Locate the cell with the specified text and output its [x, y] center coordinate. 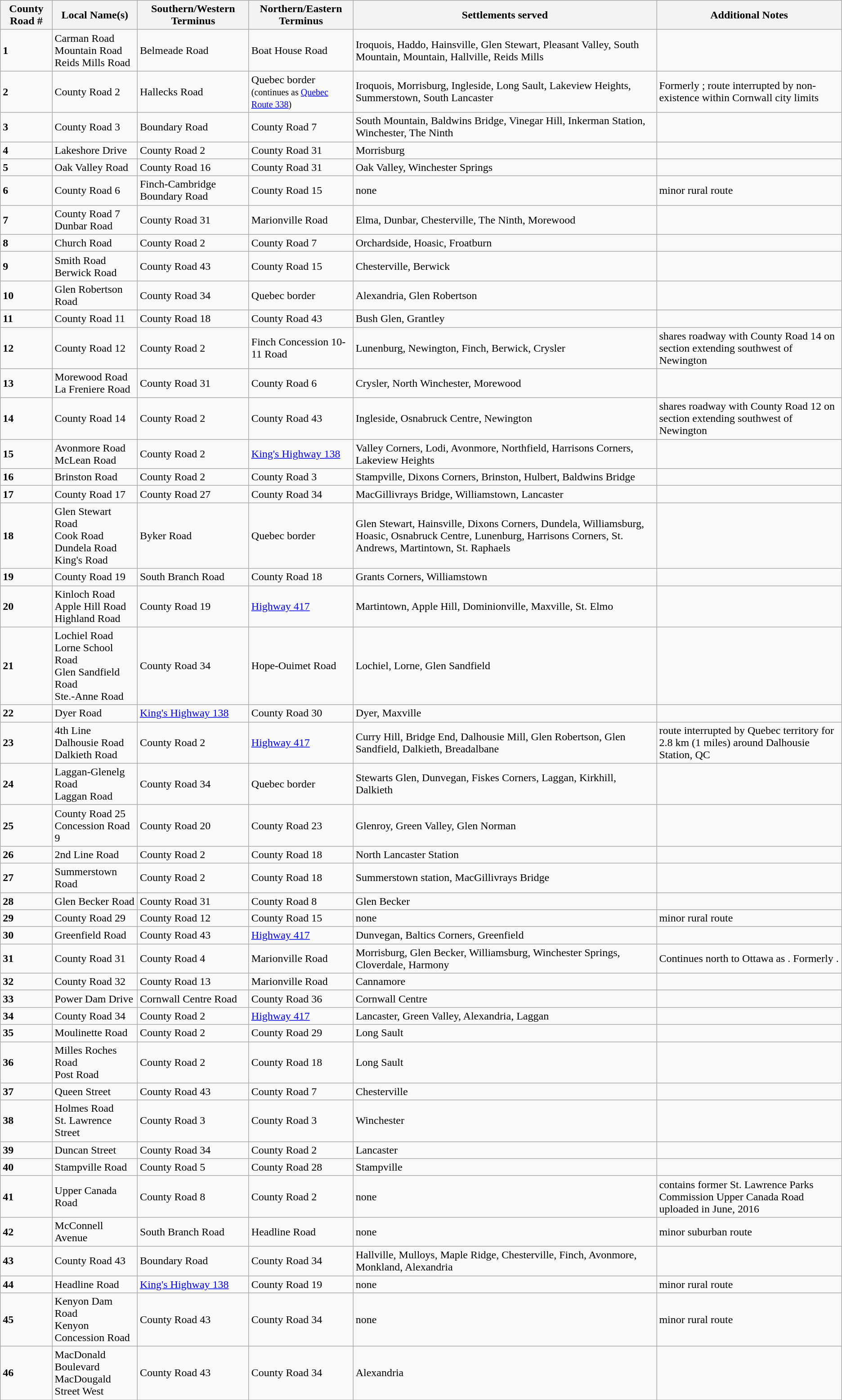
Finch Concession 10-11 Road [301, 348]
Stewarts Glen, Dunvegan, Fiskes Corners, Laggan, Kirkhill, Dalkieth [505, 784]
Duncan Street [94, 1150]
Martintown, Apple Hill, Dominionville, Maxville, St. Elmo [505, 606]
18 [26, 536]
Power Dam Drive [94, 999]
Lancaster [505, 1150]
40 [26, 1167]
45 [26, 1319]
32 [26, 982]
County Road 17 [94, 494]
North Lancaster Station [505, 854]
County Road 14 [94, 419]
20 [26, 606]
Ingleside, Osnabruck Centre, Newington [505, 419]
McConnell Avenue [94, 1231]
35 [26, 1033]
Lakeshore Drive [94, 150]
Quebec border(continues as Quebec Route 338) [301, 92]
46 [26, 1373]
29 [26, 918]
County Road 20 [193, 825]
Dyer Road [94, 713]
Morewood RoadLa Freniere Road [94, 383]
Additional Notes [749, 15]
26 [26, 854]
MacGillivrays Bridge, Williamstown, Lancaster [505, 494]
route interrupted by Quebec territory for 2.8 km (1 miles) around Dalhousie Station, QC [749, 742]
Morrisburg [505, 150]
Glen Becker Road [94, 901]
Bush Glen, Grantley [505, 318]
28 [26, 901]
7 [26, 219]
22 [26, 713]
Crysler, North Winchester, Morewood [505, 383]
Cornwall Centre Road [193, 999]
County Road 23 [301, 825]
shares roadway with County Road 12 on section extending southwest of Newington [749, 419]
County Road 25Concession Road 9 [94, 825]
Brinston Road [94, 477]
17 [26, 494]
Morrisburg, Glen Becker, Williamsburg, Winchester Springs, Cloverdale, Harmony [505, 959]
shares roadway with County Road 14 on section extending southwest of Newington [749, 348]
12 [26, 348]
Moulinette Road [94, 1033]
County Road # [26, 15]
Kenyon Dam RoadKenyon Concession Road [94, 1319]
County Road 7Dunbar Road [94, 219]
Upper Canada Road [94, 1196]
Alexandria, Glen Robertson [505, 295]
Hallville, Mulloys, Maple Ridge, Chesterville, Finch, Avonmore, Monkland, Alexandria [505, 1261]
38 [26, 1121]
19 [26, 577]
Queen Street [94, 1091]
16 [26, 477]
36 [26, 1062]
5 [26, 167]
39 [26, 1150]
Grants Corners, Williamstown [505, 577]
Alexandria [505, 1373]
Lunenburg, Newington, Finch, Berwick, Crysler [505, 348]
Local Name(s) [94, 15]
Glen Becker [505, 901]
43 [26, 1261]
Southern/Western Terminus [193, 15]
Chesterville, Berwick [505, 266]
minor suburban route [749, 1231]
37 [26, 1091]
Finch-Cambridge Boundary Road [193, 191]
14 [26, 419]
11 [26, 318]
44 [26, 1284]
Summerstown station, MacGillivrays Bridge [505, 878]
Elma, Dunbar, Chesterville, The Ninth, Morewood [505, 219]
8 [26, 243]
4 [26, 150]
Chesterville [505, 1091]
Glenroy, Green Valley, Glen Norman [505, 825]
Hallecks Road [193, 92]
Northern/Eastern Terminus [301, 15]
25 [26, 825]
Milles Roches RoadPost Road [94, 1062]
Valley Corners, Lodi, Avonmore, Northfield, Harrisons Corners, Lakeview Heights [505, 454]
Church Road [94, 243]
County Road 16 [193, 167]
Oak Valley Road [94, 167]
6 [26, 191]
Curry Hill, Bridge End, Dalhousie Mill, Glen Robertson, Glen Sandfield, Dalkieth, Breadalbane [505, 742]
Cannamore [505, 982]
Carman RoadMountain RoadReids Mills Road [94, 50]
Settlements served [505, 15]
41 [26, 1196]
Smith RoadBerwick Road [94, 266]
Stampville Road [94, 1167]
Holmes RoadSt. Lawrence Street [94, 1121]
15 [26, 454]
Kinloch RoadApple Hill RoadHighland Road [94, 606]
Formerly ; route interrupted by non-existence within Cornwall city limits [749, 92]
South Mountain, Baldwins Bridge, Vinegar Hill, Inkerman Station, Winchester, The Ninth [505, 127]
MacDonald BoulevardMacDougald Street West [94, 1373]
Dyer, Maxville [505, 713]
Avonmore RoadMcLean Road [94, 454]
30 [26, 935]
Glen Stewart RoadCook RoadDundela RoadKing's Road [94, 536]
Lancaster, Green Valley, Alexandria, Laggan [505, 1016]
13 [26, 383]
33 [26, 999]
9 [26, 266]
Belmeade Road [193, 50]
Summerstown Road [94, 878]
County Road 5 [193, 1167]
County Road 30 [301, 713]
23 [26, 742]
27 [26, 878]
Hope-Ouimet Road [301, 666]
County Road 11 [94, 318]
County Road 13 [193, 982]
Iroquois, Haddo, Hainsville, Glen Stewart, Pleasant Valley, South Mountain, Mountain, Hallville, Reids Mills [505, 50]
34 [26, 1016]
Byker Road [193, 536]
Boat House Road [301, 50]
County Road 27 [193, 494]
24 [26, 784]
County Road 32 [94, 982]
1 [26, 50]
contains former St. Lawrence Parks Commission Upper Canada Road uploaded in June, 2016 [749, 1196]
2nd Line Road [94, 854]
Lochiel RoadLorne School RoadGlen Sandfield RoadSte.-Anne Road [94, 666]
Glen Robertson Road [94, 295]
Oak Valley, Winchester Springs [505, 167]
Greenfield Road [94, 935]
4th LineDalhousie RoadDalkieth Road [94, 742]
County Road 36 [301, 999]
County Road 28 [301, 1167]
Continues north to Ottawa as . Formerly . [749, 959]
Iroquois, Morrisburg, Ingleside, Long Sault, Lakeview Heights, Summerstown, South Lancaster [505, 92]
County Road 4 [193, 959]
3 [26, 127]
10 [26, 295]
Winchester [505, 1121]
Stampville [505, 1167]
Lochiel, Lorne, Glen Sandfield [505, 666]
42 [26, 1231]
21 [26, 666]
Cornwall Centre [505, 999]
Laggan-Glenelg RoadLaggan Road [94, 784]
Stampville, Dixons Corners, Brinston, Hulbert, Baldwins Bridge [505, 477]
31 [26, 959]
Dunvegan, Baltics Corners, Greenfield [505, 935]
Orchardside, Hoasic, Froatburn [505, 243]
2 [26, 92]
